Find where the given text appears and provide that cell's center as [X, Y] coordinate. 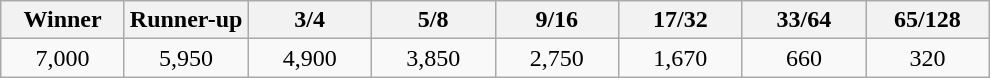
65/128 [928, 20]
3/4 [310, 20]
3,850 [433, 58]
660 [804, 58]
4,900 [310, 58]
Runner-up [186, 20]
17/32 [681, 20]
5,950 [186, 58]
33/64 [804, 20]
9/16 [557, 20]
Winner [63, 20]
5/8 [433, 20]
320 [928, 58]
1,670 [681, 58]
7,000 [63, 58]
2,750 [557, 58]
